For the text-containing cell, return its midpoint in (x, y) coordinate format. 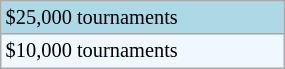
$25,000 tournaments (142, 17)
$10,000 tournaments (142, 51)
